Scan for the cell matching the given text and deliver its (X, Y) coordinate at center. 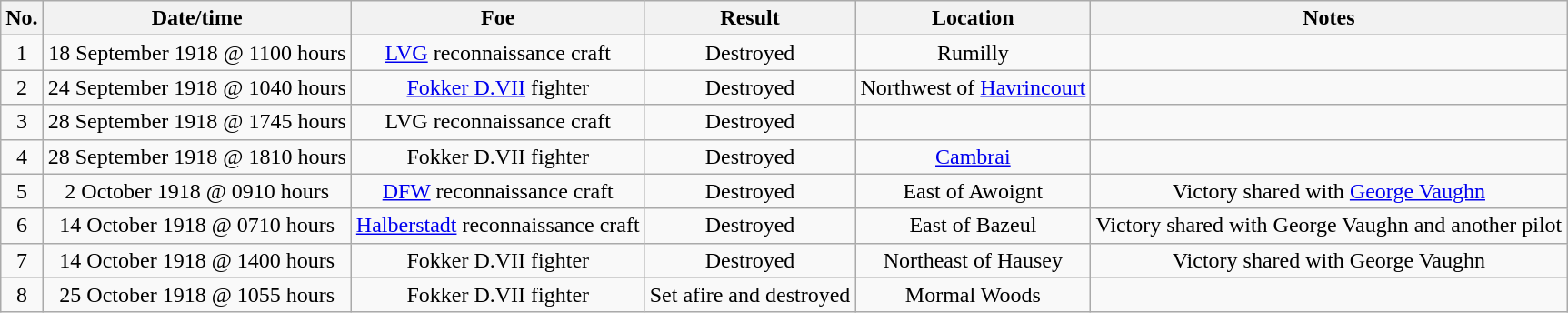
8 (22, 295)
No. (22, 18)
24 September 1918 @ 1040 hours (196, 87)
1 (22, 53)
5 (22, 191)
DFW reconnaissance craft (498, 191)
Cambrai (973, 156)
Result (750, 18)
4 (22, 156)
2 (22, 87)
6 (22, 226)
3 (22, 122)
25 October 1918 @ 1055 hours (196, 295)
Set afire and destroyed (750, 295)
7 (22, 260)
28 September 1918 @ 1810 hours (196, 156)
14 October 1918 @ 1400 hours (196, 260)
28 September 1918 @ 1745 hours (196, 122)
18 September 1918 @ 1100 hours (196, 53)
14 October 1918 @ 0710 hours (196, 226)
Northeast of Hausey (973, 260)
Mormal Woods (973, 295)
2 October 1918 @ 0910 hours (196, 191)
East of Bazeul (973, 226)
Date/time (196, 18)
Northwest of Havrincourt (973, 87)
Foe (498, 18)
Location (973, 18)
Rumilly (973, 53)
Victory shared with George Vaughn and another pilot (1329, 226)
Halberstadt reconnaissance craft (498, 226)
East of Awoignt (973, 191)
Notes (1329, 18)
